Return the (x, y) coordinate for the center point of the cell that contains the specified text.  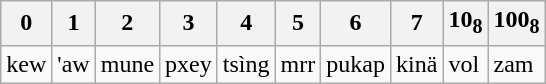
5 (298, 23)
mrr (298, 64)
0 (26, 23)
4 (246, 23)
7 (416, 23)
mune (127, 64)
1008 (516, 23)
vol (466, 64)
3 (189, 23)
pukap (356, 64)
108 (466, 23)
kew (26, 64)
6 (356, 23)
2 (127, 23)
1 (74, 23)
kinä (416, 64)
'aw (74, 64)
zam (516, 64)
pxey (189, 64)
tsìng (246, 64)
